Identify which cell holds the provided text, then report its (x, y) central coordinate. 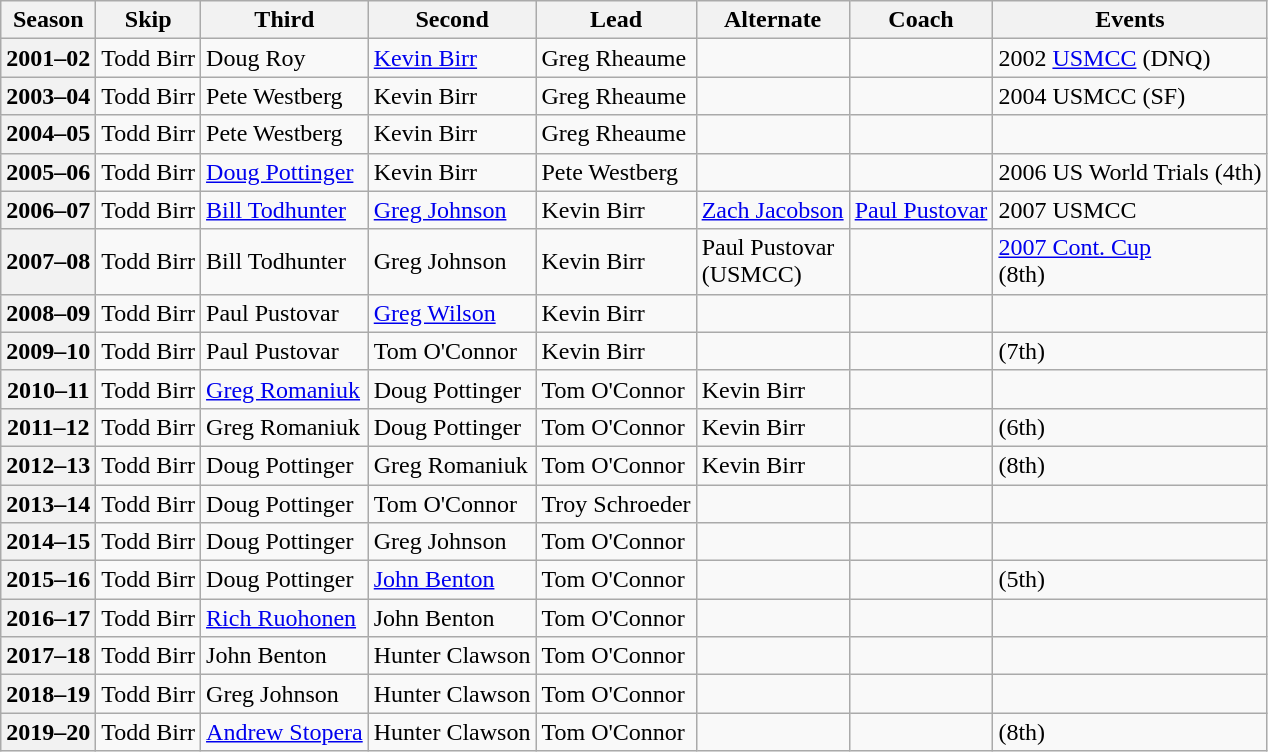
2010–11 (48, 389)
2004–05 (48, 134)
2005–06 (48, 172)
2012–13 (48, 465)
2007–08 (48, 262)
2002 USMCC (DNQ) (1130, 58)
2008–09 (48, 313)
Season (48, 20)
Skip (148, 20)
(5th) (1130, 580)
2016–17 (48, 618)
Third (285, 20)
2009–10 (48, 351)
2014–15 (48, 542)
Troy Schroeder (616, 503)
Paul Pustovar(USMCC) (772, 262)
Zach Jacobson (772, 210)
Coach (921, 20)
2013–14 (48, 503)
Andrew Stopera (285, 732)
2019–20 (48, 732)
Alternate (772, 20)
2007 USMCC (1130, 210)
2017–18 (48, 656)
2003–04 (48, 96)
(6th) (1130, 427)
2011–12 (48, 427)
2006–07 (48, 210)
2004 USMCC (SF) (1130, 96)
Rich Ruohonen (285, 618)
2015–16 (48, 580)
Events (1130, 20)
(7th) (1130, 351)
Lead (616, 20)
2018–19 (48, 694)
2007 Cont. Cup (8th) (1130, 262)
2006 US World Trials (4th) (1130, 172)
Second (452, 20)
Doug Roy (285, 58)
Greg Wilson (452, 313)
2001–02 (48, 58)
